Extract the (x, y) coordinate from the center of the cell holding the provided text.  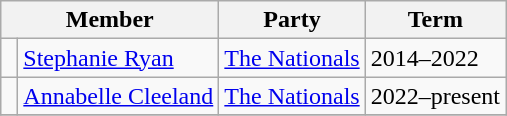
Stephanie Ryan (118, 58)
Member (110, 20)
2014–2022 (435, 58)
Annabelle Cleeland (118, 96)
Term (435, 20)
2022–present (435, 96)
Party (292, 20)
